Capture the cell that displays the provided text and extract its [x, y] central coordinate. 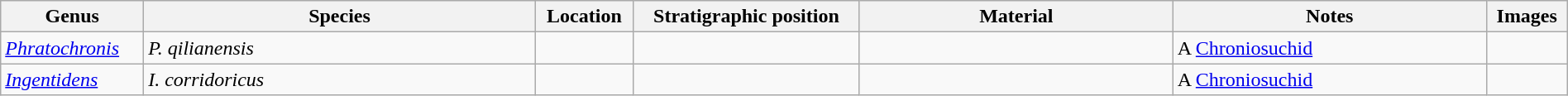
Ingentidens [73, 79]
P. qilianensis [340, 48]
Phratochronis [73, 48]
Location [584, 17]
Species [340, 17]
I. corridoricus [340, 79]
Genus [73, 17]
Images [1527, 17]
Material [1016, 17]
Notes [1330, 17]
Stratigraphic position [746, 17]
